Identify which cell holds the provided text, then report its (X, Y) central coordinate. 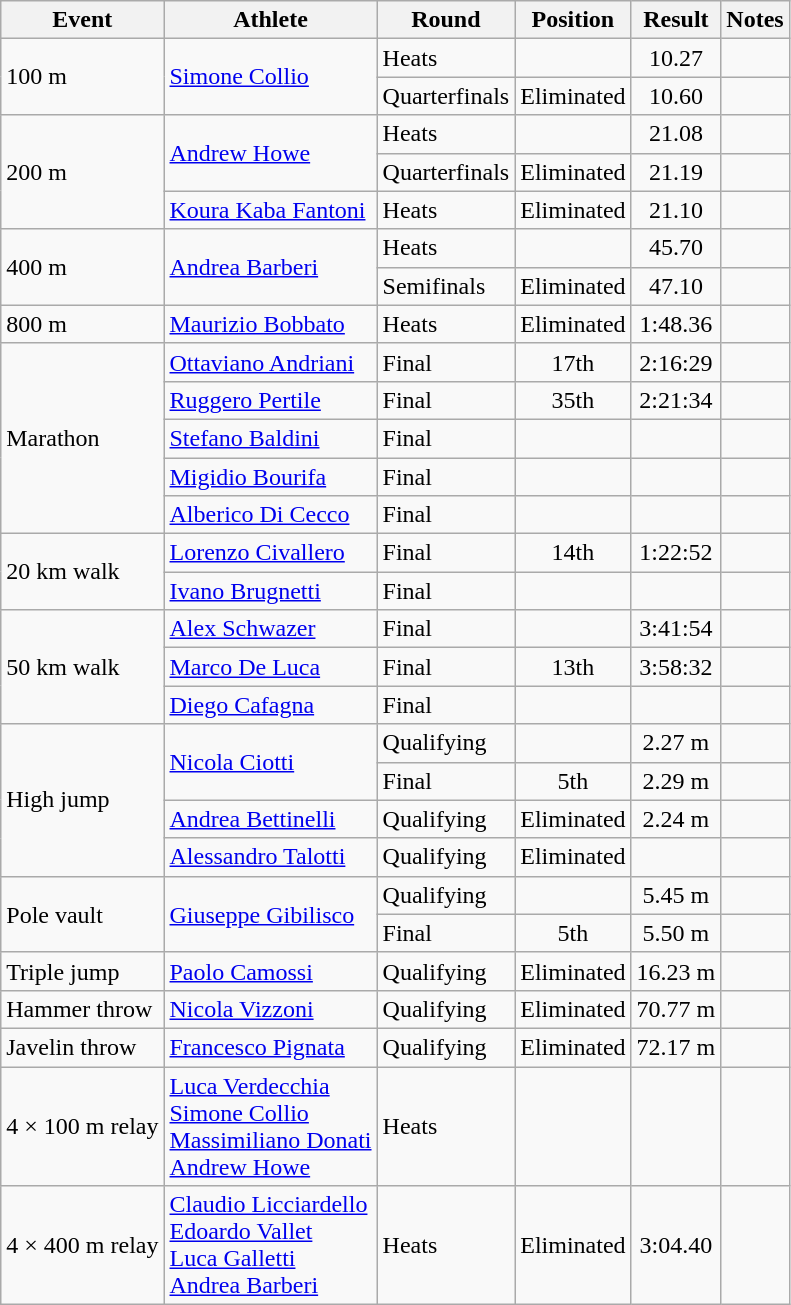
Maurizio Bobbato (270, 324)
Giuseppe Gibilisco (270, 914)
2.27 m (676, 743)
Marco De Luca (270, 667)
Position (573, 20)
Simone Collio (270, 77)
72.17 m (676, 1047)
35th (573, 400)
3:41:54 (676, 629)
Diego Cafagna (270, 705)
10.60 (676, 96)
4 × 400 m relay (82, 1246)
14th (573, 553)
Paolo Camossi (270, 971)
Nicola Ciotti (270, 762)
800 m (82, 324)
21.08 (676, 134)
400 m (82, 267)
Pole vault (82, 914)
Athlete (270, 20)
High jump (82, 800)
70.77 m (676, 1009)
Notes (755, 20)
4 × 100 m relay (82, 1126)
Lorenzo Civallero (270, 553)
Semifinals (446, 286)
Ruggero Pertile (270, 400)
47.10 (676, 286)
Result (676, 20)
2:21:34 (676, 400)
Migidio Bourifa (270, 477)
200 m (82, 172)
Nicola Vizzoni (270, 1009)
Javelin throw (82, 1047)
Francesco Pignata (270, 1047)
Stefano Baldini (270, 438)
2.24 m (676, 819)
5.45 m (676, 895)
50 km walk (82, 667)
5.50 m (676, 933)
21.10 (676, 210)
Marathon (82, 438)
2.29 m (676, 781)
21.19 (676, 172)
Triple jump (82, 971)
Ottaviano Andriani (270, 362)
3:58:32 (676, 667)
Andrew Howe (270, 153)
1:22:52 (676, 553)
Andrea Barberi (270, 267)
Koura Kaba Fantoni (270, 210)
2:16:29 (676, 362)
Andrea Bettinelli (270, 819)
Claudio LicciardelloEdoardo ValletLuca GallettiAndrea Barberi (270, 1246)
Alessandro Talotti (270, 857)
17th (573, 362)
Round (446, 20)
Event (82, 20)
Luca VerdecchiaSimone CollioMassimiliano DonatiAndrew Howe (270, 1126)
3:04.40 (676, 1246)
1:48.36 (676, 324)
Alberico Di Cecco (270, 515)
Ivano Brugnetti (270, 591)
20 km walk (82, 572)
13th (573, 667)
Alex Schwazer (270, 629)
Hammer throw (82, 1009)
100 m (82, 77)
10.27 (676, 58)
45.70 (676, 248)
16.23 m (676, 971)
